Locate the cell with the specified text and output its [X, Y] center coordinate. 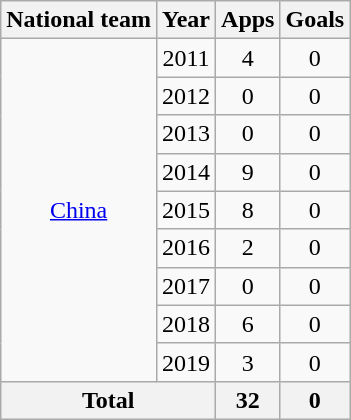
2014 [186, 172]
2013 [186, 134]
Goals [315, 20]
2017 [186, 286]
32 [248, 400]
Year [186, 20]
Apps [248, 20]
2011 [186, 58]
2018 [186, 324]
2016 [186, 248]
2 [248, 248]
2015 [186, 210]
6 [248, 324]
National team [79, 20]
9 [248, 172]
4 [248, 58]
8 [248, 210]
3 [248, 362]
China [79, 210]
Total [108, 400]
2012 [186, 96]
2019 [186, 362]
